Identify which cell holds the provided text, then report its (x, y) central coordinate. 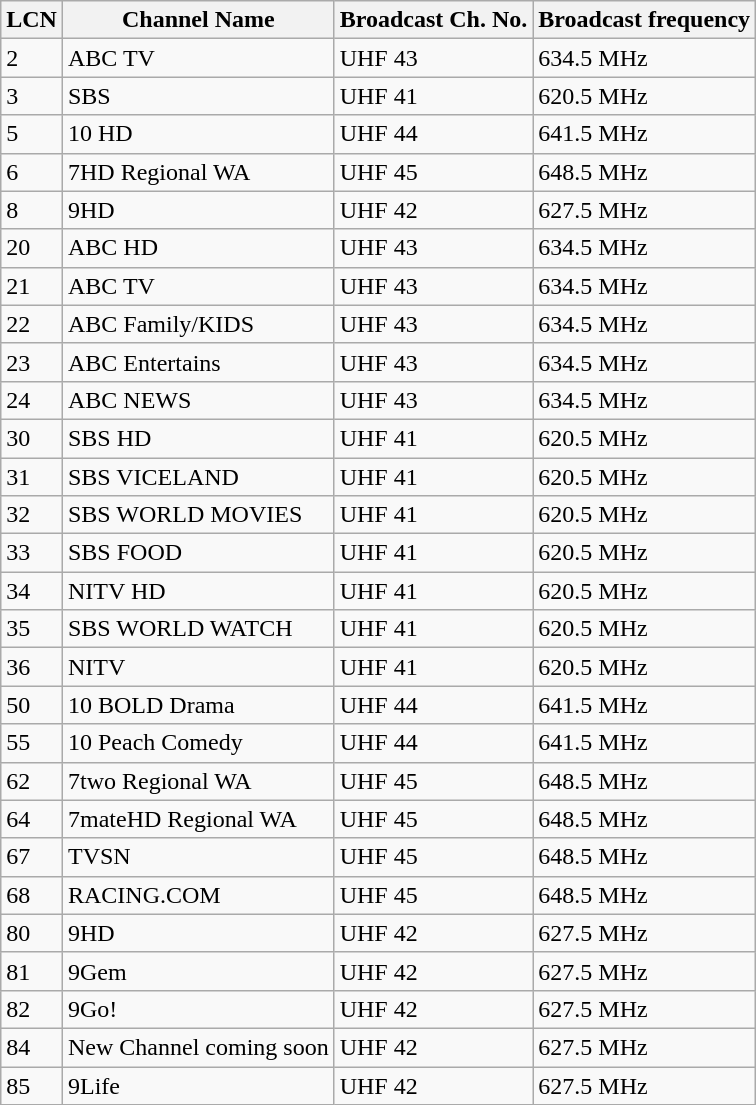
7two Regional WA (198, 781)
SBS VICELAND (198, 477)
80 (32, 933)
ABC Family/KIDS (198, 324)
64 (32, 819)
SBS WORLD MOVIES (198, 515)
81 (32, 971)
50 (32, 705)
6 (32, 172)
36 (32, 667)
9Gem (198, 971)
84 (32, 1047)
62 (32, 781)
33 (32, 553)
TVSN (198, 857)
32 (32, 515)
Channel Name (198, 20)
82 (32, 1009)
3 (32, 96)
NITV HD (198, 591)
67 (32, 857)
ABC NEWS (198, 400)
30 (32, 438)
34 (32, 591)
55 (32, 743)
23 (32, 362)
10 Peach Comedy (198, 743)
RACING.COM (198, 895)
9Go! (198, 1009)
NITV (198, 667)
2 (32, 58)
SBS HD (198, 438)
SBS FOOD (198, 553)
24 (32, 400)
SBS WORLD WATCH (198, 629)
21 (32, 286)
85 (32, 1085)
9Life (198, 1085)
7mateHD Regional WA (198, 819)
22 (32, 324)
68 (32, 895)
LCN (32, 20)
ABC HD (198, 248)
Broadcast frequency (644, 20)
Broadcast Ch. No. (434, 20)
7HD Regional WA (198, 172)
20 (32, 248)
8 (32, 210)
5 (32, 134)
10 HD (198, 134)
SBS (198, 96)
31 (32, 477)
35 (32, 629)
ABC Entertains (198, 362)
New Channel coming soon (198, 1047)
10 BOLD Drama (198, 705)
